From the cell containing the given text, extract its center point as (X, Y) coordinate. 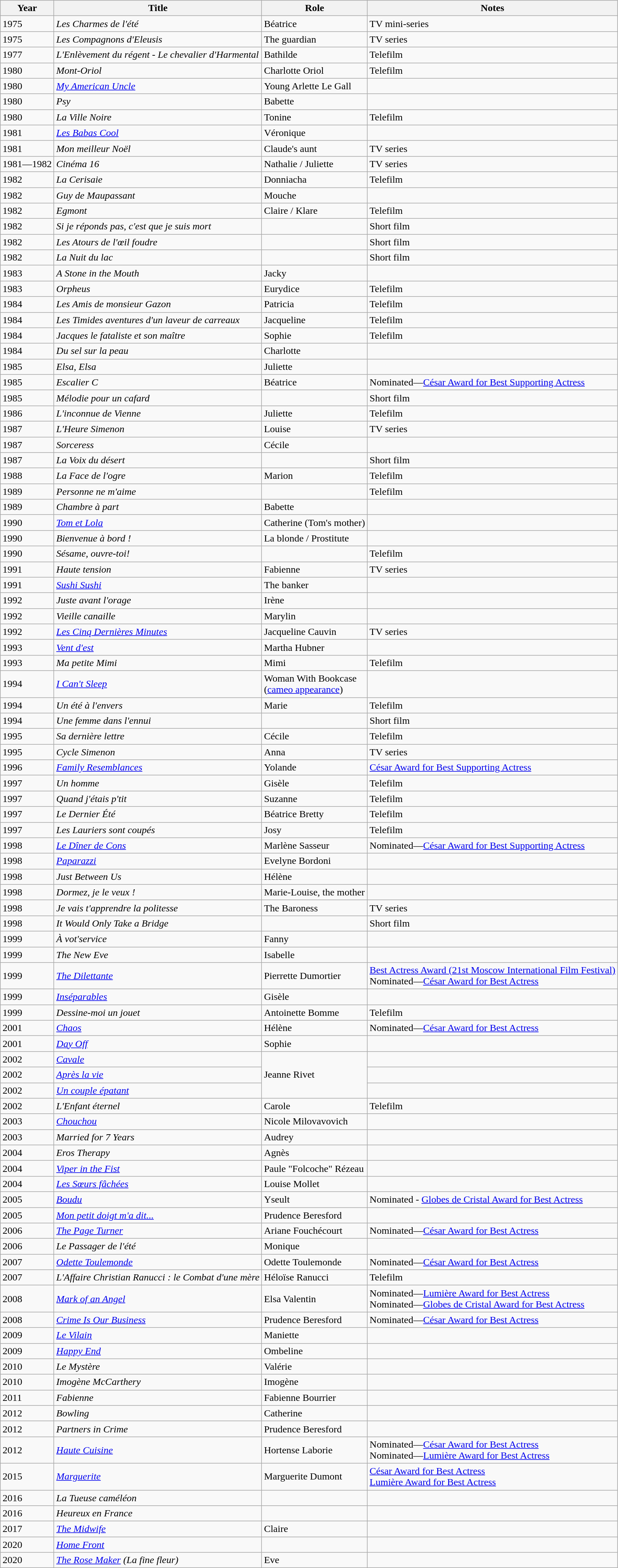
TV mini-series (493, 24)
Les Charmes de l'été (158, 24)
Jacky (315, 273)
Mont-Oriol (158, 70)
Isabelle (315, 955)
Carole (315, 1106)
Bowling (158, 1413)
Cavale (158, 1059)
Mark of an Angel (158, 1298)
Imogène (315, 1382)
The banker (315, 585)
Imogène McCarthery (158, 1382)
Day Off (158, 1044)
L'Affaire Christian Ranucci : le Combat d'une mère (158, 1278)
Donniacha (315, 179)
Just Between Us (158, 877)
Yolande (315, 768)
Si je réponds pas, c'est que je suis mort (158, 227)
Chambre à part (158, 507)
Valérie (315, 1366)
Un couple épatant (158, 1090)
Mimi (315, 663)
Je vais t'apprendre la politesse (158, 908)
Claire (315, 1529)
Claude's aunt (315, 148)
Les Sœurs fâchées (158, 1184)
Guy de Maupassant (158, 195)
Le Dîner de Cons (158, 845)
Ombeline (315, 1351)
Un été à l'envers (158, 705)
L'Heure Simenon (158, 429)
César Award for Best Supporting Actress (493, 768)
Title (158, 8)
La Ville Noire (158, 117)
La Face de l'ogre (158, 476)
Sa dernière lettre (158, 736)
Les Timides aventures d'un laveur de carreaux (158, 320)
Best Actress Award (21st Moscow International Film Festival)Nominated—César Award for Best Actress (493, 976)
Les Compagnons d'Eleusis (158, 39)
Elsa Valentin (315, 1298)
Pierrette Dumortier (315, 976)
Louise (315, 429)
Ma petite Mimi (158, 663)
Hortense Laborie (315, 1450)
Vieille canaille (158, 616)
La Voix du désert (158, 460)
Martha Hubner (315, 647)
Audrey (315, 1137)
Monique (315, 1246)
Young Arlette Le Gall (315, 86)
L'Enlèvement du régent - Le chevalier d'Harmental (158, 55)
L'inconnue de Vienne (158, 413)
The Page Turner (158, 1231)
Family Resemblances (158, 768)
Agnès (315, 1153)
The New Eve (158, 955)
Paparazzi (158, 861)
Elsa, Elsa (158, 367)
Héloïse Ranucci (315, 1278)
Fabienne Bourrier (315, 1398)
Dormez, je le veux ! (158, 892)
La Cerisaie (158, 179)
Marion (315, 476)
Notes (493, 8)
Le Dernier Été (158, 814)
La Nuit du lac (158, 258)
Crime Is Our Business (158, 1320)
Eve (315, 1560)
Nicole Milovavovich (315, 1122)
Véronique (315, 133)
Nominated—Lumière Award for Best ActressNominated—Globes de Cristal Award for Best Actress (493, 1298)
Nominated - Globes de Cristal Award for Best Actress (493, 1199)
Marie (315, 705)
Inséparables (158, 997)
Psy (158, 102)
2017 (27, 1529)
Evelyne Bordoni (315, 861)
Viper in the Fist (158, 1168)
Partners in Crime (158, 1429)
Marylin (315, 616)
Marlène Sasseur (315, 845)
Heureux en France (158, 1514)
L'Enfant éternel (158, 1106)
Dessine-moi un jouet (158, 1013)
Louise Mollet (315, 1184)
The guardian (315, 39)
My American Uncle (158, 86)
Haute tension (158, 569)
Marguerite (158, 1476)
Sushi Sushi (158, 585)
La Tueuse caméléon (158, 1498)
Marie-Louise, the mother (315, 892)
It Would Only Take a Bridge (158, 923)
Home Front (158, 1545)
Married for 7 Years (158, 1137)
Nominated—César Award for Best ActressNominated—Lumière Award for Best Actress (493, 1450)
Du sel sur la peau (158, 351)
Sorceress (158, 444)
Paule "Folcoche" Rézeau (315, 1168)
Ariane Fouchécourt (315, 1231)
César Award for Best ActressLumière Award for Best Actress (493, 1476)
I Can't Sleep (158, 684)
Orpheus (158, 289)
Personne ne m'aime (158, 492)
Catherine (Tom's mother) (315, 523)
Sésame, ouvre-toi! (158, 554)
Nathalie / Juliette (315, 164)
1988 (27, 476)
Les Lauriers sont coupés (158, 830)
Josy (315, 830)
Year (27, 8)
Boudu (158, 1199)
Bienvenue à bord ! (158, 538)
1996 (27, 768)
Après la vie (158, 1075)
Mouche (315, 195)
Happy End (158, 1351)
1981—1982 (27, 164)
The Midwife (158, 1529)
Charlotte (315, 351)
Egmont (158, 211)
Le Vilain (158, 1335)
Vent d'est (158, 647)
Claire / Klare (315, 211)
Jacqueline (315, 320)
Les Cinq Dernières Minutes (158, 632)
Un homme (158, 783)
Béatrice Bretty (315, 814)
À vot'service (158, 939)
A Stone in the Mouth (158, 273)
Anna (315, 752)
Le Passager de l'été (158, 1246)
Mélodie pour un cafard (158, 398)
Les Atours de l'œil foudre (158, 242)
Bathilde (315, 55)
Marguerite Dumont (315, 1476)
Role (315, 8)
Fanny (315, 939)
Patricia (315, 304)
Antoinette Bomme (315, 1013)
Les Amis de monsieur Gazon (158, 304)
Mon meilleur Noël (158, 148)
Tonine (315, 117)
Chaos (158, 1028)
Tom et Lola (158, 523)
Jacques le fataliste et son maître (158, 335)
2015 (27, 1476)
Cycle Simenon (158, 752)
The Dilettante (158, 976)
Chouchou (158, 1122)
Haute Cuisine (158, 1450)
Woman With Bookcase(cameo appearance) (315, 684)
Jeanne Rivet (315, 1075)
1986 (27, 413)
Suzanne (315, 799)
1977 (27, 55)
Les Babas Cool (158, 133)
Eurydice (315, 289)
Mon petit doigt m'a dit... (158, 1215)
Charlotte Oriol (315, 70)
Cinéma 16 (158, 164)
Eros Therapy (158, 1153)
Une femme dans l'ennui (158, 721)
2011 (27, 1398)
Juste avant l'orage (158, 600)
Maniette (315, 1335)
Catherine (315, 1413)
The Baroness (315, 908)
La blonde / Prostitute (315, 538)
Jacqueline Cauvin (315, 632)
The Rose Maker (La fine fleur) (158, 1560)
Irène (315, 600)
Yseult (315, 1199)
Quand j'étais p'tit (158, 799)
Escalier C (158, 382)
Le Mystère (158, 1366)
